Pinpoint the cell where the given text exists, returning its (x, y) midpoint coordinate. 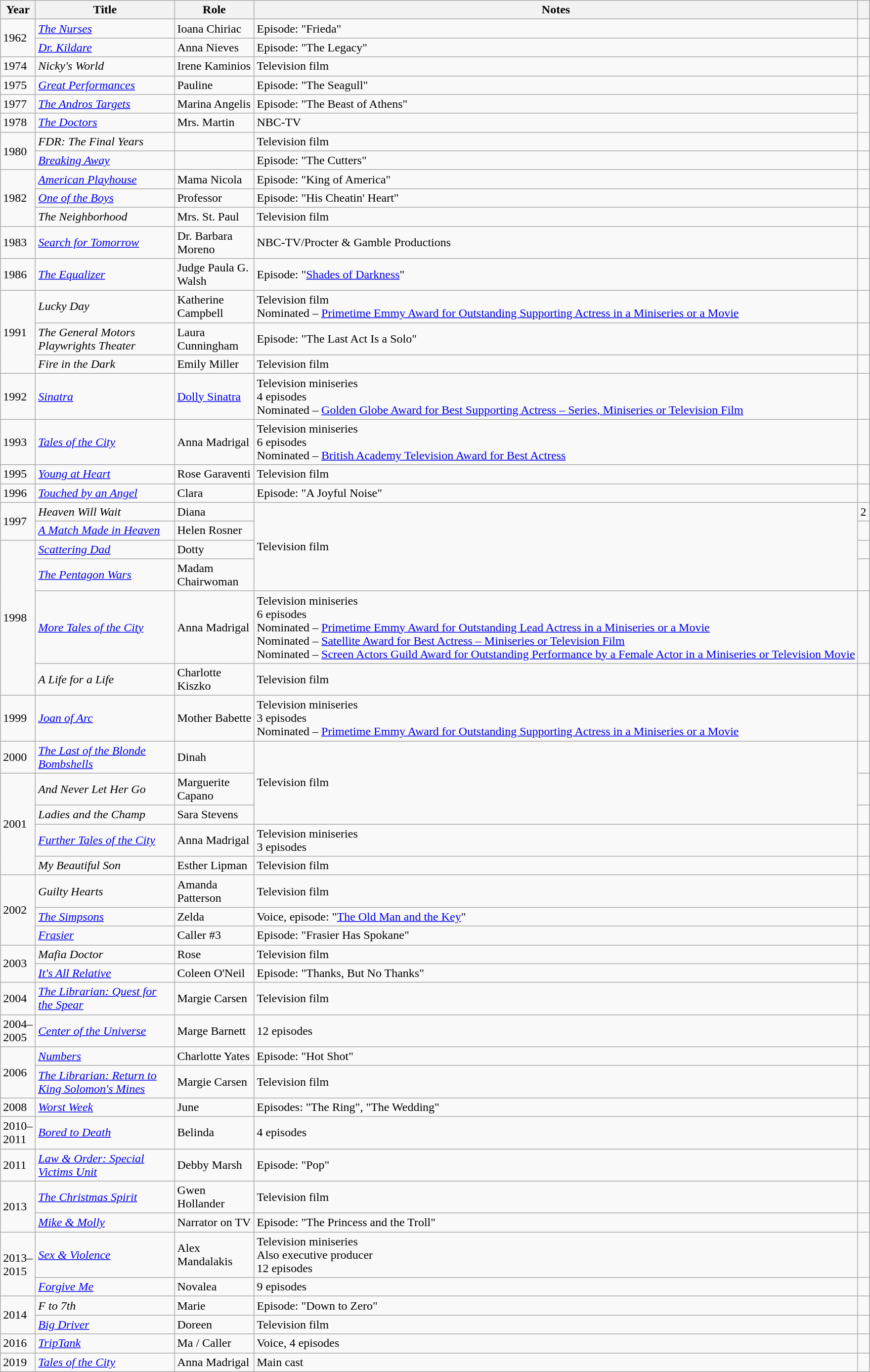
Pauline (215, 85)
Notes (556, 10)
Madam Chairwoman (215, 575)
Year (18, 10)
The Andros Targets (105, 104)
Episode: "His Cheatin' Heart" (556, 198)
Further Tales of the City (105, 841)
1975 (18, 85)
Young at Heart (105, 474)
Episode: "The Cutters" (556, 160)
1962 (18, 38)
Amanda Patterson (215, 891)
1974 (18, 66)
Breaking Away (105, 160)
And Never Let Her Go (105, 789)
1992 (18, 397)
Episode: "The Princess and the Troll" (556, 1223)
Zelda (215, 917)
Episode: "The Beast of Athens" (556, 104)
2003 (18, 964)
2013 (18, 1206)
The Christmas Spirit (105, 1197)
Lucky Day (105, 307)
F to 7th (105, 1306)
Dinah (215, 756)
Novalea (215, 1287)
2013–2015 (18, 1264)
The Librarian: Quest for the Spear (105, 999)
Bored to Death (105, 1132)
Emily Miller (215, 364)
Episode: "Pop" (556, 1165)
Mama Nicola (215, 179)
Irene Kaminios (215, 66)
Esther Lipman (215, 866)
Touched by an Angel (105, 493)
Debby Marsh (215, 1165)
Doreen (215, 1325)
Anna Nieves (215, 47)
Dotty (215, 549)
The Neighborhood (105, 217)
2004–2005 (18, 1030)
2000 (18, 756)
Mike & Molly (105, 1223)
1998 (18, 618)
1982 (18, 198)
One of the Boys (105, 198)
1996 (18, 493)
Alex Mandalakis (215, 1255)
The General Motors Playwrights Theater (105, 339)
1977 (18, 104)
Law & Order: Special Victims Unit (105, 1165)
Role (215, 10)
Episode: "The Last Act Is a Solo" (556, 339)
Scattering Dad (105, 549)
Episode: "Thanks, But No Thanks" (556, 973)
2014 (18, 1315)
Voice, 4 episodes (556, 1343)
Mrs. Martin (215, 123)
1983 (18, 242)
NBC-TV/Procter & Gamble Productions (556, 242)
Episode: "Shades of Darkness" (556, 275)
2004 (18, 999)
1997 (18, 521)
Narrator on TV (215, 1223)
Dr. Kildare (105, 47)
2002 (18, 910)
The Librarian: Return to King Solomon's Mines (105, 1082)
Katherine Campbell (215, 307)
Television miniseries4 episodesNominated – Golden Globe Award for Best Supporting Actress – Series, Miniseries or Television Film (556, 397)
Mother Babette (215, 718)
Big Driver (105, 1325)
Main cast (556, 1362)
Episode: "King of America" (556, 179)
2010–2011 (18, 1132)
June (215, 1107)
Marie (215, 1306)
Episode: "Hot Shot" (556, 1056)
Heaven Will Wait (105, 512)
Episode: "Frieda" (556, 29)
Forgive Me (105, 1287)
Charlotte Kiszko (215, 679)
Episode: "The Legacy" (556, 47)
Helen Rosner (215, 531)
Nicky's World (105, 66)
2001 (18, 824)
Episode: "Frasier Has Spokane" (556, 935)
Television miniseriesAlso executive producer12 episodes (556, 1255)
Charlotte Yates (215, 1056)
2016 (18, 1343)
Ladies and the Champ (105, 815)
The Nurses (105, 29)
Dr. Barbara Moreno (215, 242)
Television miniseries3 episodesNominated – Primetime Emmy Award for Outstanding Supporting Actress in a Miniseries or a Movie (556, 718)
4 episodes (556, 1132)
1986 (18, 275)
Gwen Hollander (215, 1197)
Episode: "The Seagull" (556, 85)
Fire in the Dark (105, 364)
1995 (18, 474)
Sara Stevens (215, 815)
Television miniseries6 episodesNominated – British Academy Television Award for Best Actress (556, 442)
American Playhouse (105, 179)
Television filmNominated – Primetime Emmy Award for Outstanding Supporting Actress in a Miniseries or a Movie (556, 307)
Professor (215, 198)
Search for Tomorrow (105, 242)
Joan of Arc (105, 718)
A Match Made in Heaven (105, 531)
Worst Week (105, 1107)
Marguerite Capano (215, 789)
Caller #3 (215, 935)
FDR: The Final Years (105, 141)
2019 (18, 1362)
2008 (18, 1107)
Episodes: "The Ring", "The Wedding" (556, 1107)
My Beautiful Son (105, 866)
Diana (215, 512)
NBC-TV (556, 123)
A Life for a Life (105, 679)
The Last of the Blonde Bombshells (105, 756)
Ma / Caller (215, 1343)
Center of the Universe (105, 1030)
The Doctors (105, 123)
12 episodes (556, 1030)
The Pentagon Wars (105, 575)
It's All Relative (105, 973)
1993 (18, 442)
1978 (18, 123)
1980 (18, 151)
The Equalizer (105, 275)
Episode: "A Joyful Noise" (556, 493)
Voice, episode: "The Old Man and the Key" (556, 917)
Great Performances (105, 85)
Numbers (105, 1056)
Dolly Sinatra (215, 397)
Guilty Hearts (105, 891)
Coleen O'Neil (215, 973)
Marge Barnett (215, 1030)
Title (105, 10)
2011 (18, 1165)
1999 (18, 718)
2006 (18, 1072)
Mrs. St. Paul (215, 217)
Sinatra (105, 397)
Laura Cunningham (215, 339)
Frasier (105, 935)
Mafia Doctor (105, 954)
Rose Garaventi (215, 474)
The Simpsons (105, 917)
Episode: "Down to Zero" (556, 1306)
Rose (215, 954)
Belinda (215, 1132)
Marina Angelis (215, 104)
2 (863, 512)
Sex & Violence (105, 1255)
9 episodes (556, 1287)
Ioana Chiriac (215, 29)
More Tales of the City (105, 627)
1991 (18, 332)
Clara (215, 493)
TripTank (105, 1343)
Judge Paula G. Walsh (215, 275)
Television miniseries3 episodes (556, 841)
